Locate the cell with the specified text and output its [x, y] center coordinate. 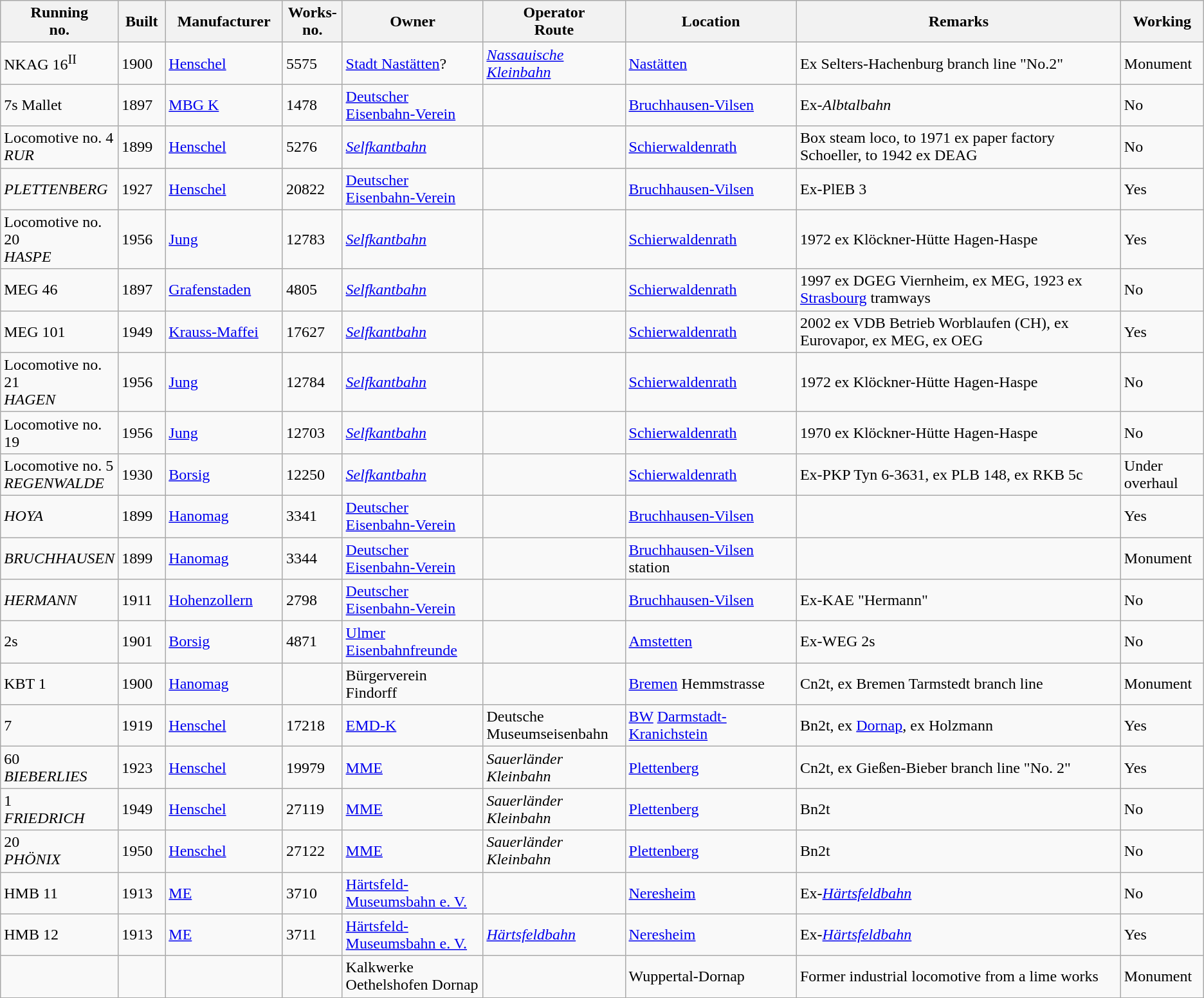
Ex-Albtalbahn [958, 105]
Ex-PKP Tyn 6-3631, ex PLB 148, ex RKB 5c [958, 475]
Remarks [958, 22]
Bruchhausen-Vilsen station [711, 558]
1970 ex Klöckner-Hütte Hagen-Haspe [958, 432]
3710 [313, 893]
Owner [413, 22]
HOYA [59, 516]
HMB 11 [59, 893]
1 FRIEDRICH [59, 809]
Built [141, 22]
5276 [313, 147]
7s Mallet [59, 105]
20 PHÖNIX [59, 851]
27122 [313, 851]
5575 [313, 63]
2002 ex VDB Betrieb Worblaufen (CH), ex Eurovapor, ex MEG, ex OEG [958, 332]
Grafenstaden [224, 289]
Amstetten [711, 642]
12783 [313, 239]
1923 [141, 768]
Hohenzollern [224, 601]
Ex-KAE "Hermann" [958, 601]
Location [711, 22]
Kalkwerke Oethelshofen Dornap [413, 976]
12703 [313, 432]
17218 [313, 725]
1919 [141, 725]
Locomotive no. 21 HAGEN [59, 382]
BRUCHHAUSEN [59, 558]
20822 [313, 189]
MEG 46 [59, 289]
12784 [313, 382]
Box steam loco, to 1971 ex paper factory Schoeller, to 1942 ex DEAG [958, 147]
Ex Selters-Hachenburg branch line "No.2" [958, 63]
1950 [141, 851]
Bremen Hemmstrasse [711, 684]
KBT 1 [59, 684]
Härtsfeldbahn [554, 935]
EMD-K [413, 725]
Bn2t, ex Dornap, ex Holzmann [958, 725]
OperatorRoute [554, 22]
Ex-PlEB 3 [958, 189]
3341 [313, 516]
1927 [141, 189]
27119 [313, 809]
HMB 12 [59, 935]
1911 [141, 601]
Nassauische Kleinbahn [554, 63]
HERMANN [59, 601]
PLETTENBERG [59, 189]
4871 [313, 642]
12250 [313, 475]
Runningno. [59, 22]
4805 [313, 289]
NKAG 16II [59, 63]
1901 [141, 642]
Under overhaul [1162, 475]
Former industrial locomotive from a lime works [958, 976]
Manufacturer [224, 22]
Cn2t, ex Gießen-Bieber branch line "No. 2" [958, 768]
Locomotive no. 4 RUR [59, 147]
2s [59, 642]
Locomotive no. 20 HASPE [59, 239]
Works-no. [313, 22]
Locomotive no. 5 REGENWALDE [59, 475]
Bürgerverein Findorff [413, 684]
MBG K [224, 105]
3344 [313, 558]
Nastätten [711, 63]
Deutsche Museumseisenbahn [554, 725]
7 [59, 725]
19979 [313, 768]
17627 [313, 332]
Ex-WEG 2s [958, 642]
1930 [141, 475]
Wuppertal-Dornap [711, 976]
2798 [313, 601]
Krauss-Maffei [224, 332]
Locomotive no. 19 [59, 432]
Working [1162, 22]
1997 ex DGEG Viernheim, ex MEG, 1923 ex Strasbourg tramways [958, 289]
Stadt Nastätten? [413, 63]
BW Darmstadt-Kranichstein [711, 725]
3711 [313, 935]
1478 [313, 105]
60 BIEBERLIES [59, 768]
MEG 101 [59, 332]
Ulmer Eisenbahnfreunde [413, 642]
Cn2t, ex Bremen Tarmstedt branch line [958, 684]
